Scan for the cell matching the given text and deliver its [x, y] coordinate at center. 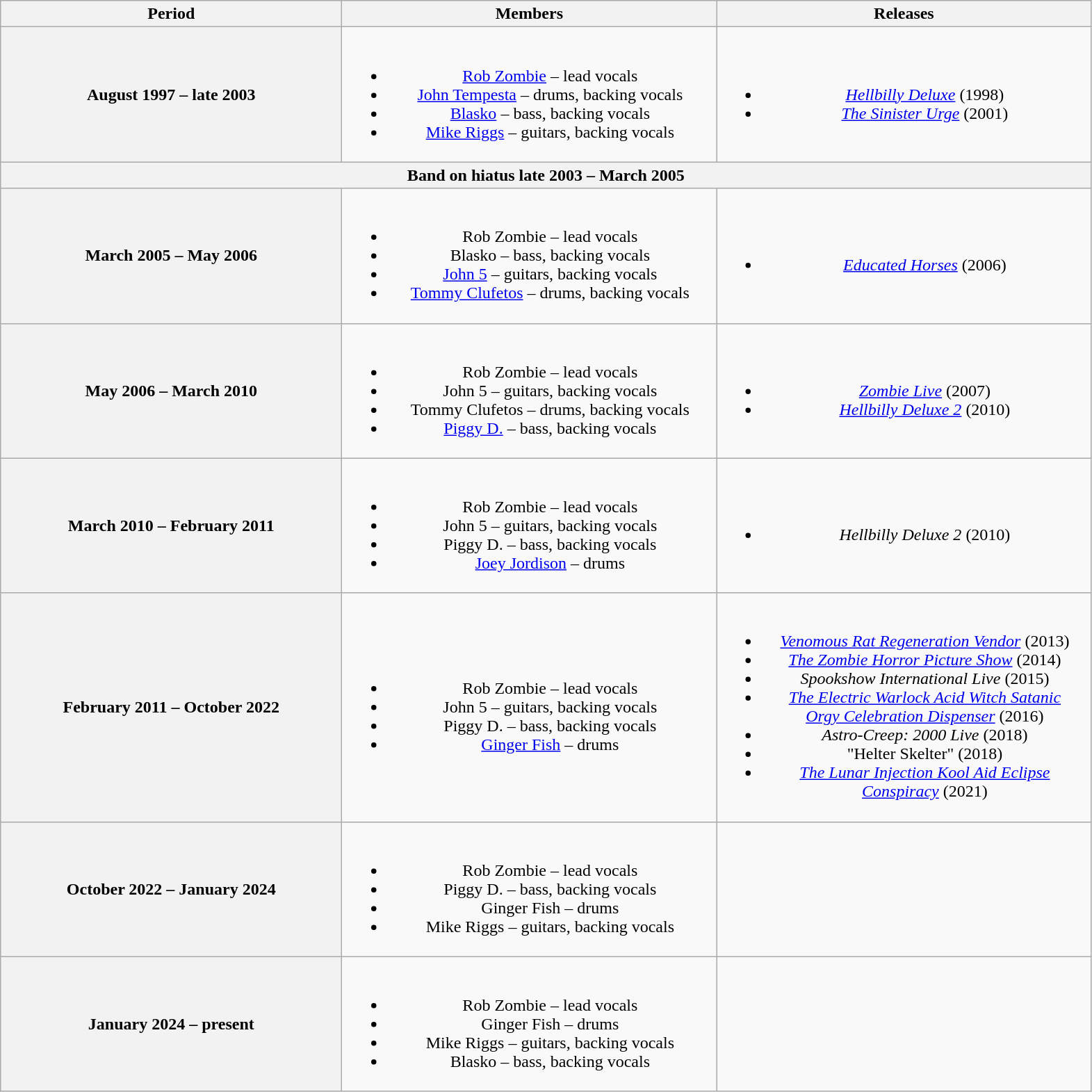
March 2010 – February 2011 [171, 525]
Rob Zombie – lead vocalsBlasko – bass, backing vocalsJohn 5 – guitars, backing vocalsTommy Clufetos – drums, backing vocals [530, 256]
Hellbilly Deluxe 2 (2010) [904, 525]
October 2022 – January 2024 [171, 889]
Band on hiatus late 2003 – March 2005 [546, 175]
January 2024 – present [171, 1024]
Members [530, 14]
Hellbilly Deluxe (1998)The Sinister Urge (2001) [904, 95]
Educated Horses (2006) [904, 256]
Rob Zombie – lead vocalsGinger Fish – drumsMike Riggs – guitars, backing vocalsBlasko – bass, backing vocals [530, 1024]
Rob Zombie – lead vocalsJohn 5 – guitars, backing vocalsTommy Clufetos – drums, backing vocalsPiggy D. – bass, backing vocals [530, 391]
Releases [904, 14]
Rob Zombie – lead vocalsJohn 5 – guitars, backing vocalsPiggy D. – bass, backing vocalsGinger Fish – drums [530, 708]
Period [171, 14]
February 2011 – October 2022 [171, 708]
Rob Zombie – lead vocalsPiggy D. – bass, backing vocalsGinger Fish – drumsMike Riggs – guitars, backing vocals [530, 889]
March 2005 – May 2006 [171, 256]
August 1997 – late 2003 [171, 95]
May 2006 – March 2010 [171, 391]
Rob Zombie – lead vocalsJohn Tempesta – drums, backing vocalsBlasko – bass, backing vocalsMike Riggs – guitars, backing vocals [530, 95]
Rob Zombie – lead vocalsJohn 5 – guitars, backing vocalsPiggy D. – bass, backing vocalsJoey Jordison – drums [530, 525]
Zombie Live (2007)Hellbilly Deluxe 2 (2010) [904, 391]
